Output the (x, y) coordinate of the center of the cell containing the given text.  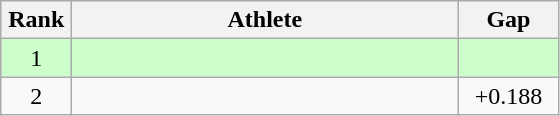
+0.188 (508, 96)
2 (36, 96)
Athlete (265, 20)
Gap (508, 20)
Rank (36, 20)
1 (36, 58)
